For the text-containing cell, return its midpoint in (X, Y) coordinate format. 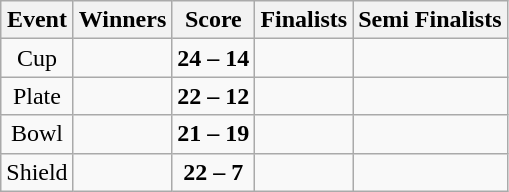
Semi Finalists (430, 20)
Bowl (37, 134)
Plate (37, 96)
Event (37, 20)
Finalists (304, 20)
24 – 14 (214, 58)
22 – 12 (214, 96)
22 – 7 (214, 172)
21 – 19 (214, 134)
Shield (37, 172)
Score (214, 20)
Cup (37, 58)
Winners (122, 20)
